Determine the (x, y) coordinate at the center of the cell enclosing the given text.  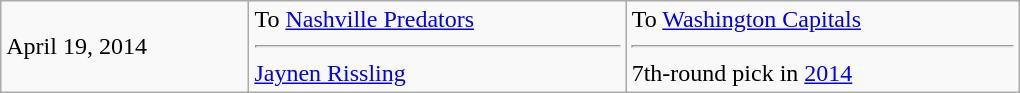
April 19, 2014 (125, 47)
To Washington Capitals7th-round pick in 2014 (822, 47)
To Nashville PredatorsJaynen Rissling (438, 47)
